Return the (X, Y) coordinate for the center point of the cell that contains the specified text.  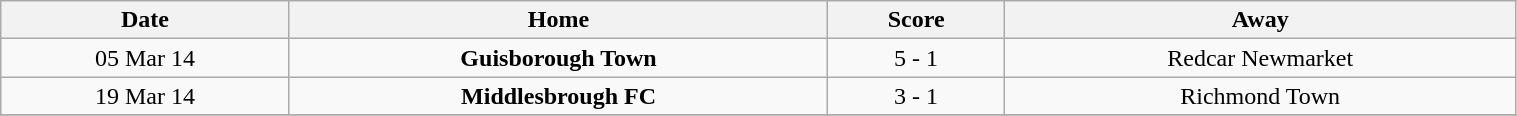
19 Mar 14 (145, 96)
Richmond Town (1260, 96)
Date (145, 20)
05 Mar 14 (145, 58)
Away (1260, 20)
3 - 1 (916, 96)
Score (916, 20)
Middlesbrough FC (558, 96)
5 - 1 (916, 58)
Redcar Newmarket (1260, 58)
Guisborough Town (558, 58)
Home (558, 20)
